Provide the [x, y] coordinate of the cell's center where the given text is located.  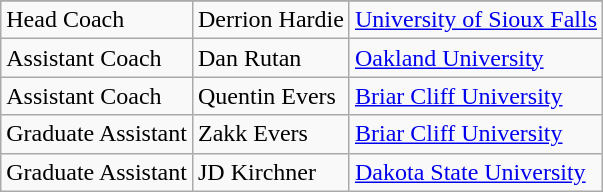
Oakland University [476, 58]
Zakk Evers [270, 134]
University of Sioux Falls [476, 20]
Head Coach [97, 20]
Derrion Hardie [270, 20]
Dakota State University [476, 172]
Quentin Evers [270, 96]
Dan Rutan [270, 58]
JD Kirchner [270, 172]
